Find where the given text appears and provide that cell's center as (X, Y) coordinate. 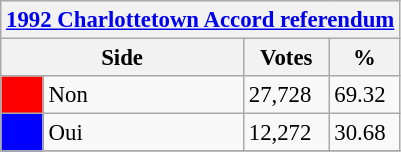
% (364, 58)
Non (143, 95)
Side (122, 58)
Votes (286, 58)
Oui (143, 133)
69.32 (364, 95)
27,728 (286, 95)
12,272 (286, 133)
1992 Charlottetown Accord referendum (200, 20)
30.68 (364, 133)
